Return the [X, Y] coordinate for the center point of the cell that contains the specified text.  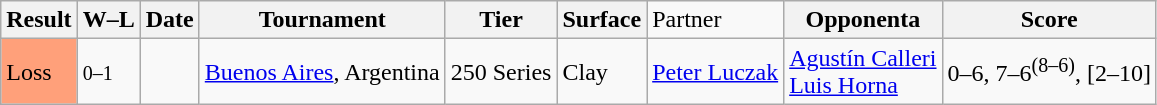
Tournament [322, 20]
W–L [108, 20]
Peter Luczak [716, 72]
Score [1049, 20]
Buenos Aires, Argentina [322, 72]
0–6, 7–6(8–6), [2–10] [1049, 72]
Result [39, 20]
Clay [602, 72]
Opponenta [863, 20]
Partner [716, 20]
Surface [602, 20]
Loss [39, 72]
250 Series [501, 72]
0–1 [108, 72]
Tier [501, 20]
Agustín Calleri Luis Horna [863, 72]
Date [170, 20]
